Return (x, y) of the center of cell containing provided text 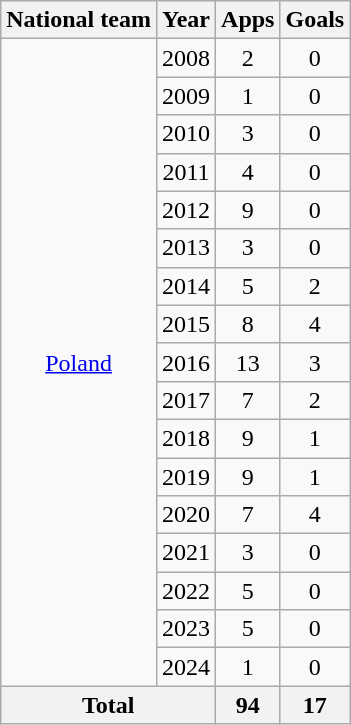
8 (248, 324)
2009 (186, 96)
2010 (186, 134)
2022 (186, 591)
2015 (186, 324)
2013 (186, 248)
2023 (186, 629)
17 (315, 705)
2008 (186, 58)
2011 (186, 172)
2014 (186, 286)
2021 (186, 553)
94 (248, 705)
2016 (186, 362)
Year (186, 20)
Poland (79, 362)
Apps (248, 20)
2024 (186, 667)
2019 (186, 477)
National team (79, 20)
2017 (186, 400)
2020 (186, 515)
13 (248, 362)
Goals (315, 20)
2012 (186, 210)
2018 (186, 438)
Total (108, 705)
